Pinpoint the cell where the given text exists, returning its [X, Y] midpoint coordinate. 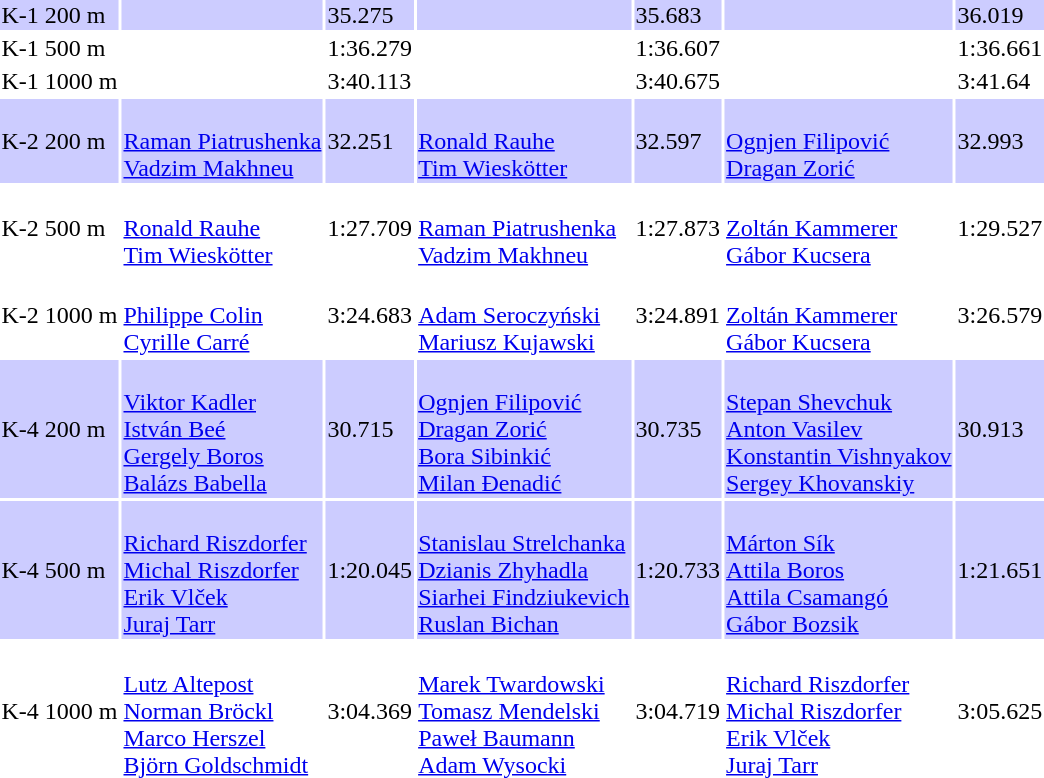
36.019 [1000, 15]
Stanislau StrelchankaDzianis ZhyhadlaSiarhei FindziukevichRuslan Bichan [524, 570]
K-4 500 m [60, 570]
3:41.64 [1000, 81]
Ognjen FilipovićDragan ZorićBora SibinkićMilan Đenadić [524, 429]
Adam SeroczyńskiMariusz Kujawski [524, 315]
30.913 [1000, 429]
K-1 1000 m [60, 81]
1:20.045 [370, 570]
1:36.661 [1000, 48]
32.597 [678, 141]
Stepan ShevchukAnton VasilevKonstantin VishnyakovSergey Khovanskiy [839, 429]
Philippe ColinCyrille Carré [222, 315]
1:20.733 [678, 570]
35.683 [678, 15]
3:26.579 [1000, 315]
1:27.873 [678, 228]
3:40.675 [678, 81]
Ognjen FilipovićDragan Zorić [839, 141]
35.275 [370, 15]
1:29.527 [1000, 228]
K-2 500 m [60, 228]
3:24.891 [678, 315]
1:21.651 [1000, 570]
K-1 500 m [60, 48]
30.715 [370, 429]
K-2 200 m [60, 141]
32.993 [1000, 141]
32.251 [370, 141]
Richard RiszdorferMichal RiszdorferErik VlčekJuraj Tarr [222, 570]
1:27.709 [370, 228]
Viktor KadlerIstván BeéGergely BorosBalázs Babella [222, 429]
K-4 200 m [60, 429]
30.735 [678, 429]
K-2 1000 m [60, 315]
3:24.683 [370, 315]
1:36.607 [678, 48]
K-1 200 m [60, 15]
1:36.279 [370, 48]
Márton SíkAttila BorosAttila CsamangóGábor Bozsik [839, 570]
3:40.113 [370, 81]
